Locate the cell with the specified text and output its (X, Y) center coordinate. 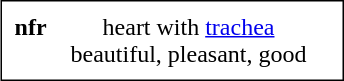
heart with tracheabeautiful, pleasant, good (189, 41)
nfr (31, 41)
